Provide the (X, Y) coordinate of the cell's center where the given text is located.  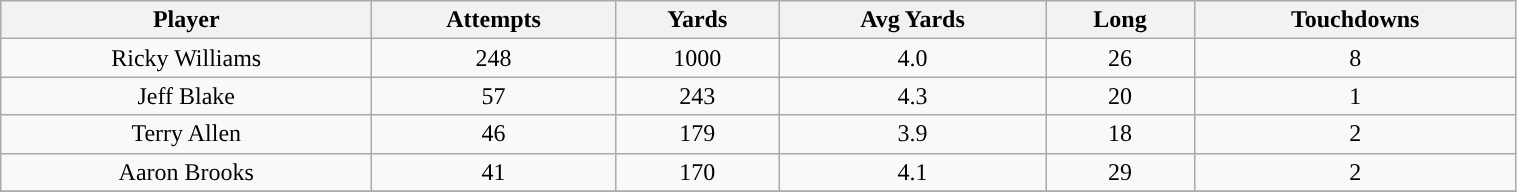
179 (697, 134)
20 (1120, 96)
4.3 (912, 96)
Terry Allen (186, 134)
Long (1120, 20)
4.0 (912, 58)
46 (494, 134)
41 (494, 172)
18 (1120, 134)
57 (494, 96)
8 (1355, 58)
Ricky Williams (186, 58)
170 (697, 172)
243 (697, 96)
248 (494, 58)
26 (1120, 58)
Attempts (494, 20)
Touchdowns (1355, 20)
1 (1355, 96)
Yards (697, 20)
Aaron Brooks (186, 172)
Player (186, 20)
1000 (697, 58)
4.1 (912, 172)
29 (1120, 172)
Jeff Blake (186, 96)
3.9 (912, 134)
Avg Yards (912, 20)
